Find where the given text appears and provide that cell's center as (X, Y) coordinate. 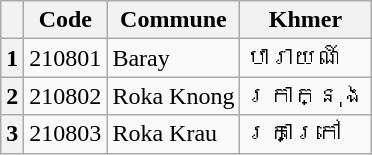
2 (12, 96)
210802 (66, 96)
បារាយណ៍ (306, 58)
210803 (66, 134)
Khmer (306, 20)
រកាក្រៅ (306, 134)
រកាក្នុង (306, 96)
210801 (66, 58)
1 (12, 58)
Roka Krau (174, 134)
Commune (174, 20)
Code (66, 20)
3 (12, 134)
Roka Knong (174, 96)
Baray (174, 58)
